Locate the cell with the specified text and output its [X, Y] center coordinate. 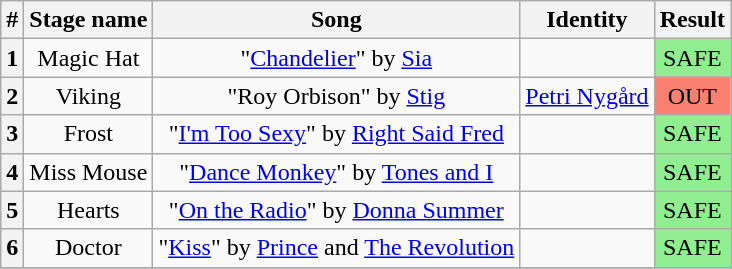
"On the Radio" by Donna Summer [336, 210]
Stage name [88, 20]
Miss Mouse [88, 172]
Result [692, 20]
Doctor [88, 248]
Petri Nygård [587, 96]
4 [12, 172]
OUT [692, 96]
1 [12, 58]
Magic Hat [88, 58]
Identity [587, 20]
"I'm Too Sexy" by Right Said Fred [336, 134]
"Chandelier" by Sia [336, 58]
"Dance Monkey" by Tones and I [336, 172]
6 [12, 248]
5 [12, 210]
Hearts [88, 210]
3 [12, 134]
"Roy Orbison" by Stig [336, 96]
Song [336, 20]
"Kiss" by Prince and The Revolution [336, 248]
Viking [88, 96]
Frost [88, 134]
2 [12, 96]
# [12, 20]
